Identify which cell holds the provided text, then report its (X, Y) central coordinate. 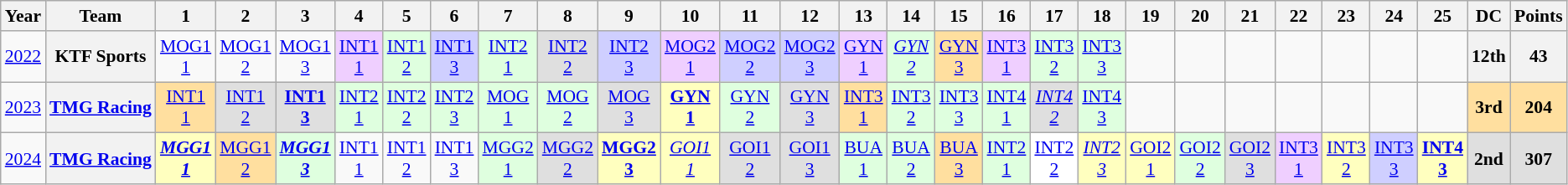
GOI21 (1150, 159)
12th (1488, 57)
GOI11 (691, 159)
MOG22 (749, 57)
22 (1299, 16)
MGG23 (629, 159)
2023 (23, 107)
MGG13 (305, 159)
MOG21 (691, 57)
9 (629, 16)
MOG1 (508, 107)
25 (1443, 16)
43 (1539, 57)
1 (186, 16)
Year (23, 16)
GOI22 (1200, 159)
MOG3 (629, 107)
17 (1054, 16)
2nd (1488, 159)
3rd (1488, 107)
18 (1101, 16)
INT42 (1054, 107)
BUA1 (863, 159)
MGG12 (245, 159)
MGG22 (568, 159)
12 (810, 16)
2024 (23, 159)
2022 (23, 57)
5 (407, 16)
BUA2 (912, 159)
24 (1395, 16)
GOI12 (749, 159)
13 (863, 16)
8 (568, 16)
MOG2 (568, 107)
MGG21 (508, 159)
7 (508, 16)
14 (912, 16)
INT41 (1007, 107)
10 (691, 16)
19 (1150, 16)
20 (1200, 16)
2 (245, 16)
11 (749, 16)
204 (1539, 107)
DC (1488, 16)
MOG11 (186, 57)
4 (359, 16)
Team (101, 16)
GOI13 (810, 159)
21 (1250, 16)
MOG13 (305, 57)
Points (1539, 16)
MGG11 (186, 159)
307 (1539, 159)
15 (959, 16)
KTF Sports (101, 57)
BUA3 (959, 159)
16 (1007, 16)
3 (305, 16)
23 (1346, 16)
GOI23 (1250, 159)
6 (454, 16)
MOG12 (245, 57)
MOG23 (810, 57)
